Output the [x, y] coordinate of the center of the cell containing the given text.  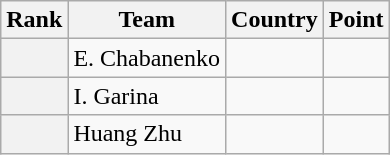
Huang Zhu [147, 134]
Rank [34, 20]
Point [356, 20]
Team [147, 20]
I. Garina [147, 96]
E. Chabanenko [147, 58]
Country [275, 20]
